Locate the cell with the specified text and output its [X, Y] center coordinate. 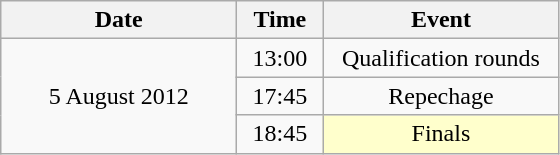
5 August 2012 [119, 96]
Event [441, 20]
Date [119, 20]
Finals [441, 134]
17:45 [280, 96]
Time [280, 20]
Qualification rounds [441, 58]
18:45 [280, 134]
13:00 [280, 58]
Repechage [441, 96]
